Return [x, y] of the center of cell containing provided text 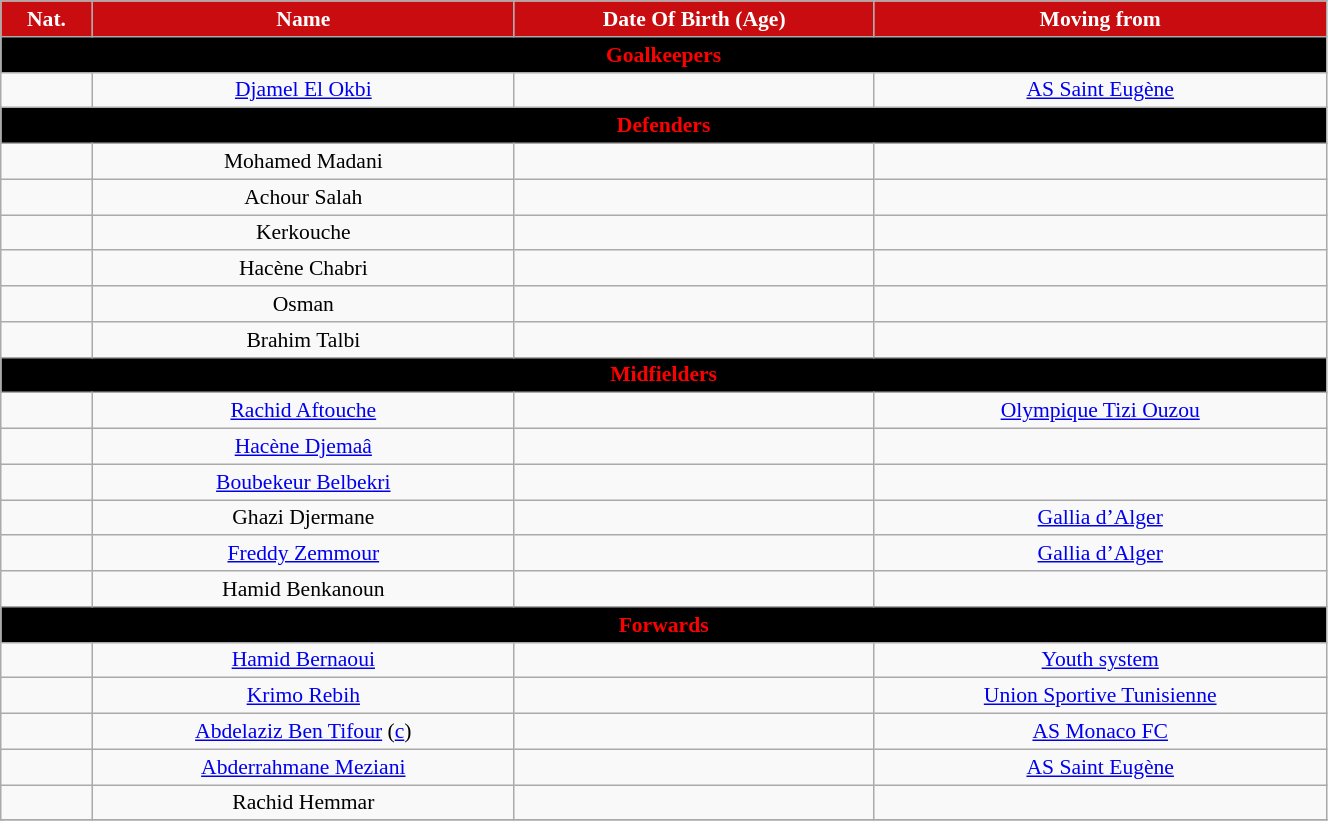
Hacène Chabri [303, 269]
Djamel El Okbi [303, 90]
Moving from [1100, 19]
Freddy Zemmour [303, 554]
Brahim Talbi [303, 340]
Abderrahmane Meziani [303, 767]
Achour Salah [303, 197]
Olympique Tizi Ouzou [1100, 411]
Krimo Rebih [303, 696]
Mohamed Madani [303, 162]
Hamid Benkanoun [303, 589]
Rachid Hemmar [303, 803]
Nat. [46, 19]
Osman [303, 304]
Kerkouche [303, 233]
Union Sportive Tunisienne [1100, 696]
Rachid Aftouche [303, 411]
Abdelaziz Ben Tifour (c) [303, 732]
Forwards [664, 625]
Name [303, 19]
Hacène Djemaâ [303, 447]
Boubekeur Belbekri [303, 482]
Youth system [1100, 660]
Defenders [664, 126]
Ghazi Djermane [303, 518]
Goalkeepers [664, 55]
Midfielders [664, 375]
Date Of Birth (Age) [694, 19]
AS Monaco FC [1100, 732]
Hamid Bernaoui [303, 660]
